Capture the cell that displays the provided text and extract its (X, Y) central coordinate. 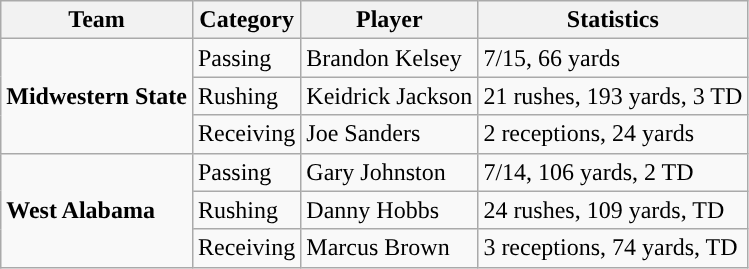
West Alabama (97, 210)
7/14, 106 yards, 2 TD (613, 172)
24 rushes, 109 yards, TD (613, 210)
3 receptions, 74 yards, TD (613, 248)
Player (390, 20)
Team (97, 20)
Gary Johnston (390, 172)
Joe Sanders (390, 134)
Marcus Brown (390, 248)
Brandon Kelsey (390, 58)
Danny Hobbs (390, 210)
Keidrick Jackson (390, 96)
Midwestern State (97, 96)
Category (246, 20)
7/15, 66 yards (613, 58)
Statistics (613, 20)
21 rushes, 193 yards, 3 TD (613, 96)
2 receptions, 24 yards (613, 134)
